Locate the cell with the specified text and output its [X, Y] center coordinate. 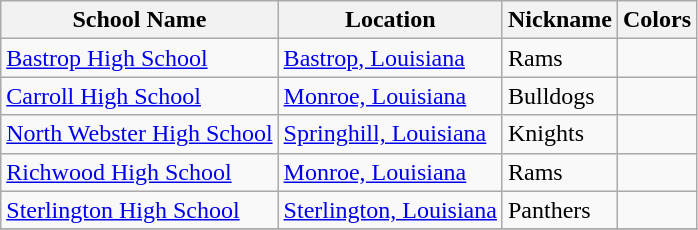
Panthers [560, 210]
Bastrop, Louisiana [390, 58]
Bulldogs [560, 96]
Richwood High School [140, 172]
Sterlington, Louisiana [390, 210]
Springhill, Louisiana [390, 134]
Carroll High School [140, 96]
North Webster High School [140, 134]
Knights [560, 134]
Location [390, 20]
Nickname [560, 20]
Colors [658, 20]
School Name [140, 20]
Sterlington High School [140, 210]
Bastrop High School [140, 58]
